Return the (X, Y) coordinate for the center point of the cell that contains the specified text.  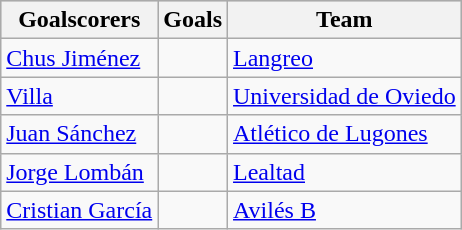
Atlético de Lugones (345, 134)
Villa (80, 96)
Universidad de Oviedo (345, 96)
Goals (193, 20)
Chus Jiménez (80, 58)
Avilés B (345, 210)
Juan Sánchez (80, 134)
Jorge Lombán (80, 172)
Goalscorers (80, 20)
Cristian García (80, 210)
Team (345, 20)
Langreo (345, 58)
Lealtad (345, 172)
